For the text-containing cell, return its midpoint in (X, Y) coordinate format. 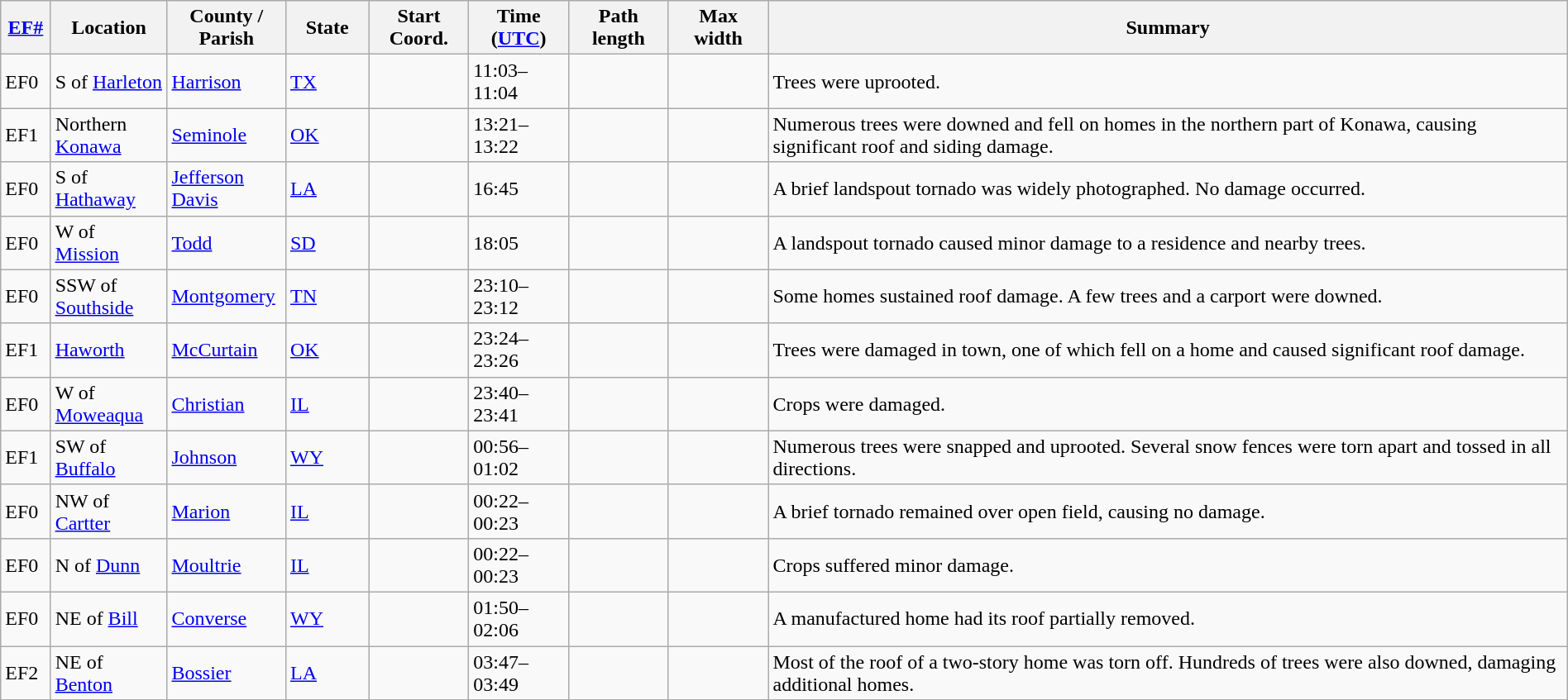
State (327, 28)
Christian (227, 403)
Jefferson Davis (227, 188)
23:40–23:41 (519, 403)
Haworth (109, 350)
Montgomery (227, 296)
A landspout tornado caused minor damage to a residence and nearby trees. (1168, 243)
NE of Benton (109, 673)
NW of Cartter (109, 511)
Bossier (227, 673)
16:45 (519, 188)
W of Mission (109, 243)
TX (327, 81)
Crops suffered minor damage. (1168, 565)
Crops were damaged. (1168, 403)
Location (109, 28)
Johnson (227, 458)
W of Moweaqua (109, 403)
23:24–23:26 (519, 350)
S of Hathaway (109, 188)
Most of the roof of a two-story home was torn off. Hundreds of trees were also downed, damaging additional homes. (1168, 673)
County / Parish (227, 28)
SW of Buffalo (109, 458)
Some homes sustained roof damage. A few trees and a carport were downed. (1168, 296)
EF# (26, 28)
Harrison (227, 81)
SSW of Southside (109, 296)
13:21–13:22 (519, 136)
Summary (1168, 28)
Trees were uprooted. (1168, 81)
TN (327, 296)
Moultrie (227, 565)
Numerous trees were downed and fell on homes in the northern part of Konawa, causing significant roof and siding damage. (1168, 136)
Seminole (227, 136)
11:03–11:04 (519, 81)
03:47–03:49 (519, 673)
Numerous trees were snapped and uprooted. Several snow fences were torn apart and tossed in all directions. (1168, 458)
Northern Konawa (109, 136)
Time (UTC) (519, 28)
McCurtain (227, 350)
Todd (227, 243)
A brief landspout tornado was widely photographed. No damage occurred. (1168, 188)
A manufactured home had its roof partially removed. (1168, 618)
Start Coord. (418, 28)
18:05 (519, 243)
S of Harleton (109, 81)
NE of Bill (109, 618)
Marion (227, 511)
Path length (619, 28)
N of Dunn (109, 565)
SD (327, 243)
Converse (227, 618)
Max width (718, 28)
Trees were damaged in town, one of which fell on a home and caused significant roof damage. (1168, 350)
01:50–02:06 (519, 618)
00:56–01:02 (519, 458)
23:10–23:12 (519, 296)
EF2 (26, 673)
A brief tornado remained over open field, causing no damage. (1168, 511)
